Find where the given text appears and provide that cell's center as (x, y) coordinate. 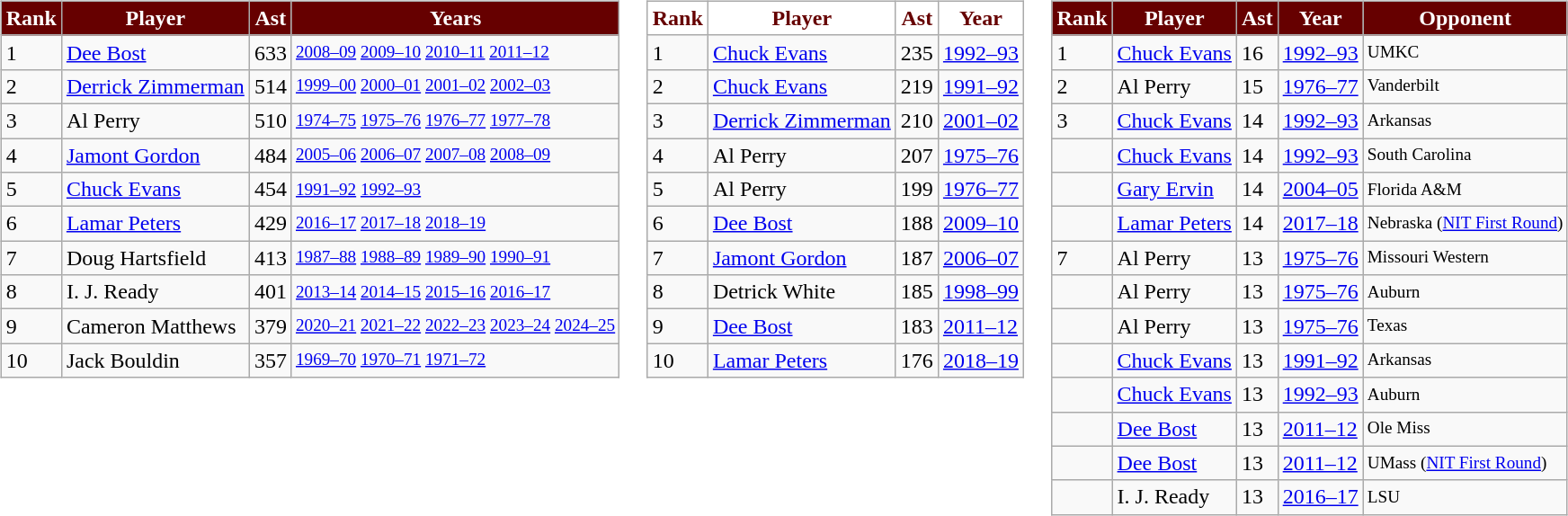
Texas (1466, 326)
219 (917, 86)
LSU (1466, 497)
357 (270, 360)
633 (270, 52)
2017–18 (1320, 224)
413 (270, 258)
South Carolina (1466, 156)
185 (917, 292)
183 (917, 326)
235 (917, 52)
UMKC (1466, 52)
1974–75 1975–76 1976–77 1977–78 (455, 120)
188 (917, 224)
1999–00 2000–01 2001–02 2002–03 (455, 86)
484 (270, 156)
1987–88 1988–89 1989–90 1990–91 (455, 258)
Jack Bouldin (155, 360)
1969–70 1970–71 1971–72 (455, 360)
514 (270, 86)
429 (270, 224)
2004–05 (1320, 190)
2018–19 (980, 360)
454 (270, 190)
Ole Miss (1466, 429)
Detrick White (802, 292)
187 (917, 258)
2008–09 2009–10 2010–11 2011–12 (455, 52)
Florida A&M (1466, 190)
15 (1257, 86)
1998–99 (980, 292)
Missouri Western (1466, 258)
207 (917, 156)
2005–06 2006–07 2007–08 2008–09 (455, 156)
176 (917, 360)
16 (1257, 52)
2016–17 2017–18 2018–19 (455, 224)
401 (270, 292)
1991–92 1992–93 (455, 190)
UMass (NIT First Round) (1466, 463)
2013–14 2014–15 2015–16 2016–17 (455, 292)
2020–21 2021–22 2022–23 2023–24 2024–25 (455, 326)
Gary Ervin (1174, 190)
2006–07 (980, 258)
199 (917, 190)
2009–10 (980, 224)
Years (455, 18)
2016–17 (1320, 497)
Opponent (1466, 18)
2001–02 (980, 120)
Nebraska (NIT First Round) (1466, 224)
379 (270, 326)
510 (270, 120)
210 (917, 120)
Doug Hartsfield (155, 258)
Cameron Matthews (155, 326)
Vanderbilt (1466, 86)
